For the text-containing cell, return its midpoint in [x, y] coordinate format. 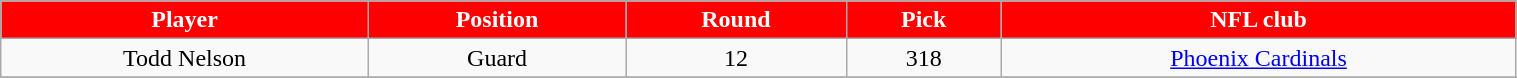
Position [496, 20]
Round [736, 20]
Pick [924, 20]
Todd Nelson [185, 58]
Guard [496, 58]
NFL club [1258, 20]
Phoenix Cardinals [1258, 58]
Player [185, 20]
12 [736, 58]
318 [924, 58]
